Locate the cell with the specified text and output its (X, Y) center coordinate. 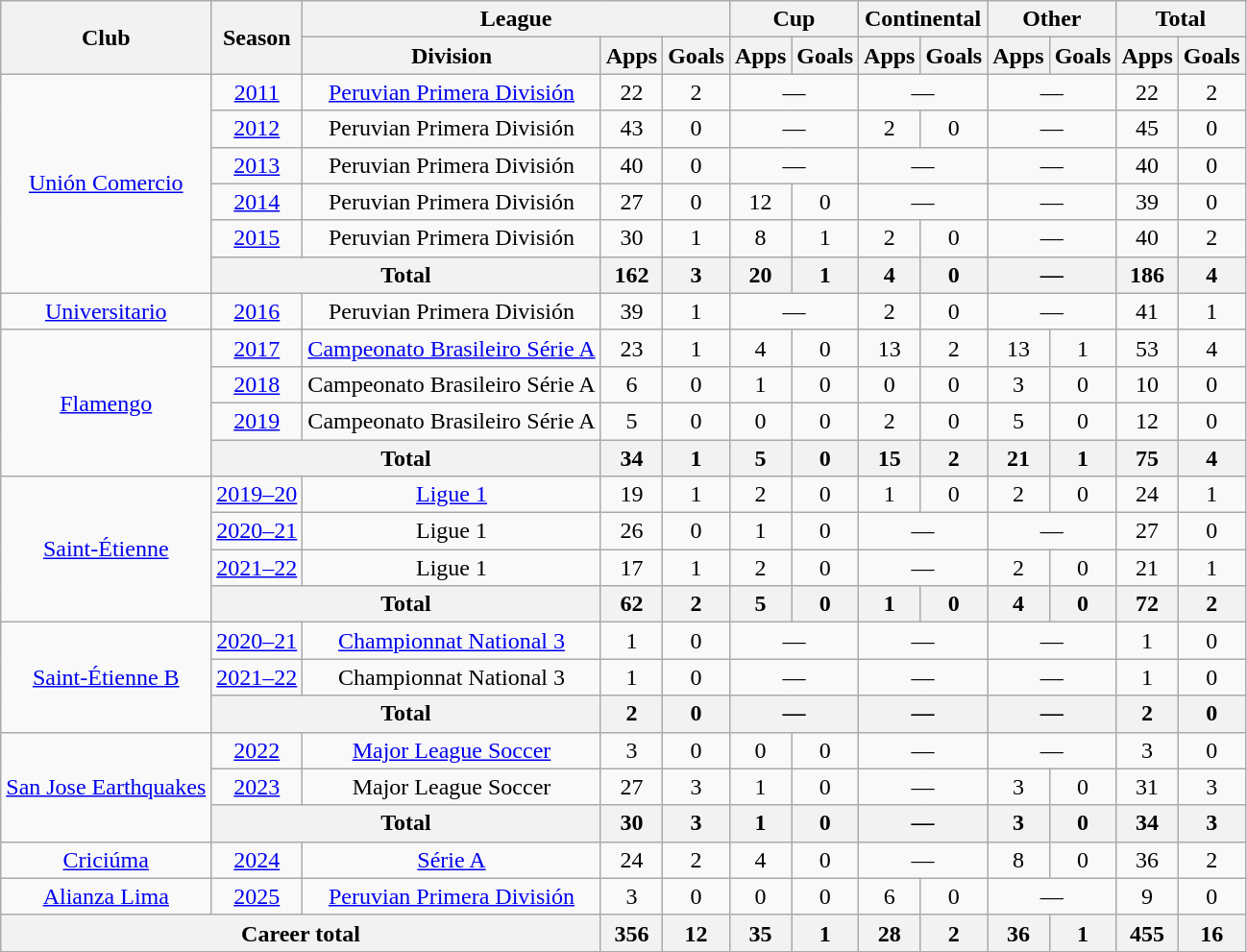
Club (106, 37)
23 (631, 348)
31 (1147, 787)
2011 (257, 92)
9 (1147, 896)
2023 (257, 787)
53 (1147, 348)
2013 (257, 165)
2012 (257, 129)
43 (631, 129)
Continental (923, 19)
35 (760, 933)
26 (631, 531)
Other (1052, 19)
10 (1147, 384)
2017 (257, 348)
2015 (257, 238)
72 (1147, 604)
Criciúma (106, 860)
Cup (794, 19)
Season (257, 37)
Saint-Étienne B (106, 677)
62 (631, 604)
455 (1147, 933)
20 (760, 275)
356 (631, 933)
Career total (301, 933)
Division (452, 56)
2019–20 (257, 495)
2024 (257, 860)
2014 (257, 202)
16 (1211, 933)
2025 (257, 896)
162 (631, 275)
15 (890, 458)
San Jose Earthquakes (106, 787)
Universitario (106, 311)
Unión Comercio (106, 183)
Flamengo (106, 403)
17 (631, 568)
19 (631, 495)
45 (1147, 129)
2022 (257, 750)
28 (890, 933)
2018 (257, 384)
75 (1147, 458)
2019 (257, 421)
Alianza Lima (106, 896)
186 (1147, 275)
2016 (257, 311)
41 (1147, 311)
Série A (452, 860)
Saint-Étienne (106, 549)
League (517, 19)
